Scan for the cell matching the given text and deliver its [x, y] coordinate at center. 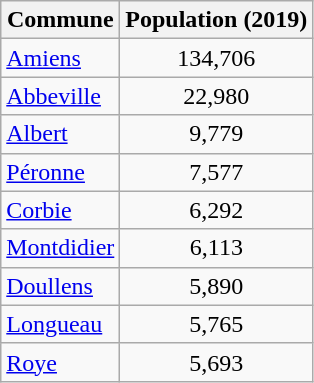
134,706 [216, 58]
7,577 [216, 172]
5,890 [216, 286]
Doullens [60, 286]
5,693 [216, 362]
Longueau [60, 324]
Montdidier [60, 248]
Commune [60, 20]
9,779 [216, 134]
Albert [60, 134]
Amiens [60, 58]
22,980 [216, 96]
Abbeville [60, 96]
Corbie [60, 210]
6,292 [216, 210]
5,765 [216, 324]
Population (2019) [216, 20]
Péronne [60, 172]
Roye [60, 362]
6,113 [216, 248]
